Return (x, y) of the center of cell containing provided text 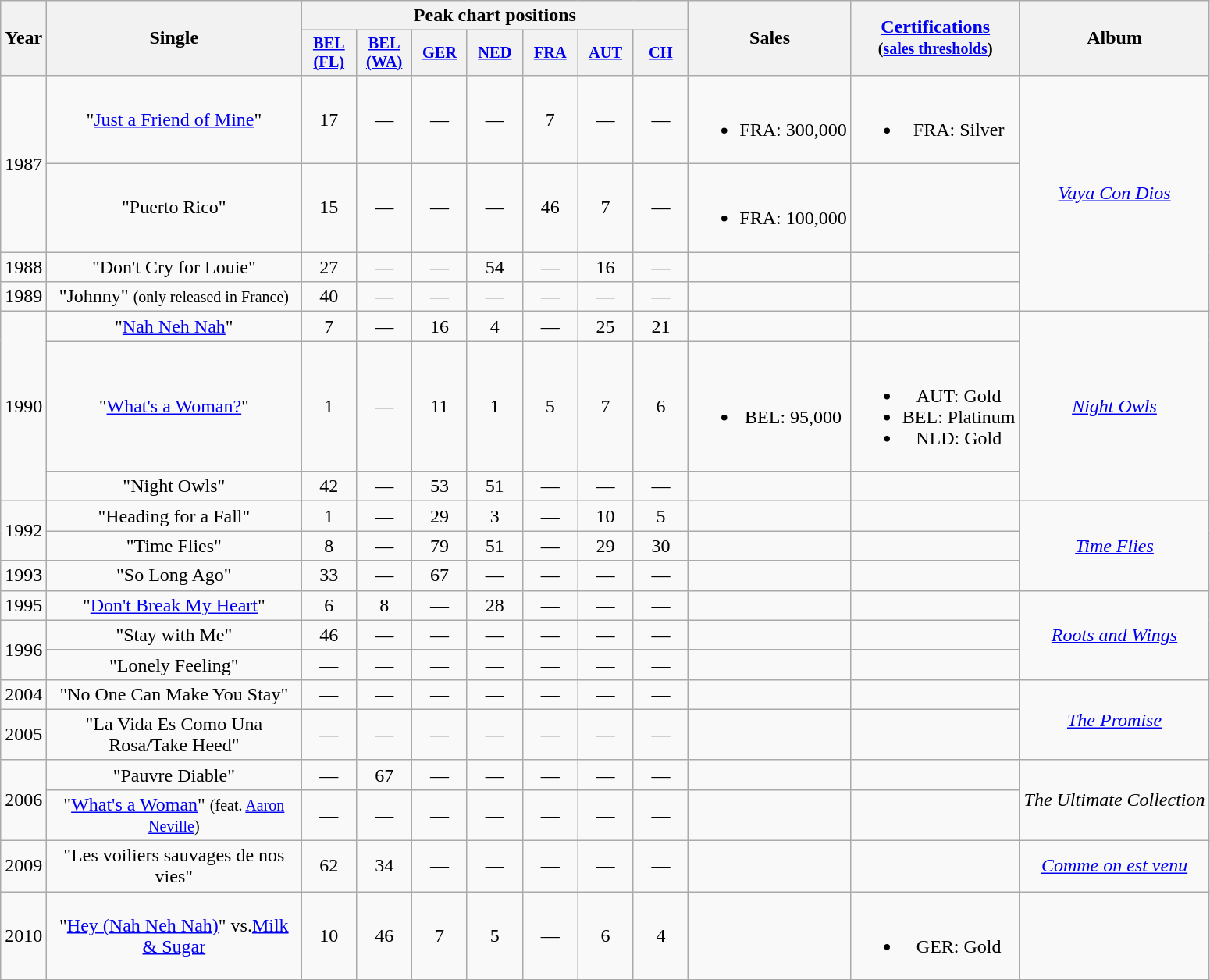
CH (660, 53)
The Ultimate Collection (1115, 800)
1992 (23, 531)
BEL: 95,000 (770, 406)
"What's a Woman" (feat. Aaron Neville) (174, 815)
GER: Gold (935, 935)
Vaya Con Dios (1115, 193)
79 (440, 546)
The Promise (1115, 720)
1993 (23, 576)
11 (440, 406)
1995 (23, 605)
2006 (23, 800)
"Johnny" (only released in France) (174, 297)
62 (329, 867)
FRA: 100,000 (770, 208)
Certifications(sales thresholds) (935, 38)
2010 (23, 935)
25 (606, 326)
15 (329, 208)
AUT (606, 53)
BEL(FL) (329, 53)
17 (329, 119)
"Hey (Nah Neh Nah)" vs.Milk & Sugar (174, 935)
2004 (23, 694)
"Les voiliers sauvages de nos vies" (174, 867)
1996 (23, 650)
"Heading for a Fall" (174, 516)
Night Owls (1115, 406)
"La Vida Es Como Una Rosa/Take Heed" (174, 734)
"Stay with Me" (174, 635)
Time Flies (1115, 546)
"What's a Woman?" (174, 406)
40 (329, 297)
1988 (23, 267)
Peak chart positions (495, 16)
"Time Flies" (174, 546)
2009 (23, 867)
"So Long Ago" (174, 576)
27 (329, 267)
Year (23, 38)
33 (329, 576)
Comme on est venu (1115, 867)
FRA (550, 53)
34 (384, 867)
"Don't Cry for Louie" (174, 267)
21 (660, 326)
3 (495, 516)
Album (1115, 38)
28 (495, 605)
"Don't Break My Heart" (174, 605)
"Just a Friend of Mine" (174, 119)
"Puerto Rico" (174, 208)
FRA: 300,000 (770, 119)
AUT: GoldBEL: PlatinumNLD: Gold (935, 406)
Single (174, 38)
"No One Can Make You Stay" (174, 694)
"Lonely Feeling" (174, 665)
"Pauvre Diable" (174, 775)
2005 (23, 734)
Sales (770, 38)
Roots and Wings (1115, 635)
30 (660, 546)
42 (329, 486)
1990 (23, 406)
FRA: Silver (935, 119)
53 (440, 486)
1989 (23, 297)
1987 (23, 163)
54 (495, 267)
BEL(WA) (384, 53)
NED (495, 53)
"Night Owls" (174, 486)
"Nah Neh Nah" (174, 326)
GER (440, 53)
